From the cell containing the given text, extract its center point as (X, Y) coordinate. 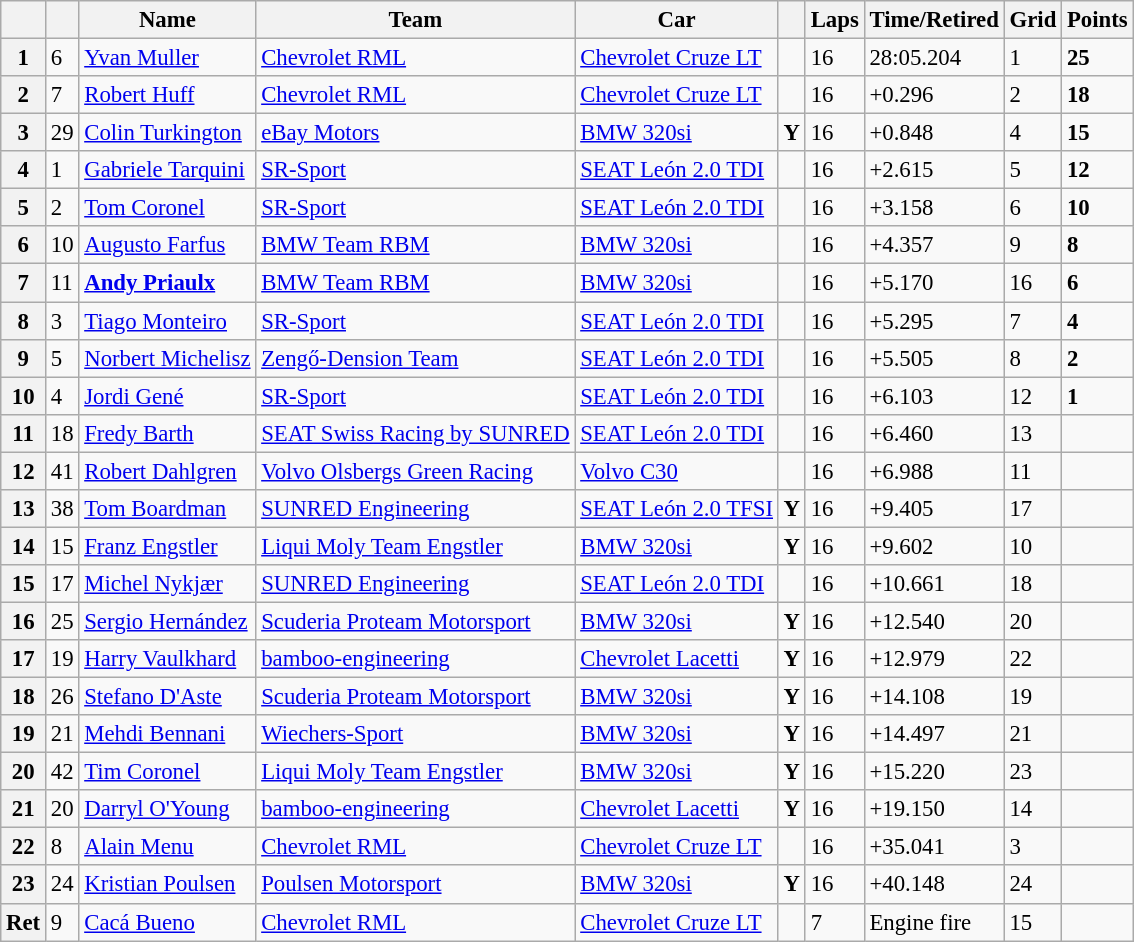
+6.988 (934, 471)
+40.148 (934, 885)
SEAT Swiss Racing by SUNRED (416, 433)
+9.602 (934, 546)
Jordi Gené (168, 396)
+12.979 (934, 659)
+10.661 (934, 584)
Alain Menu (168, 847)
+5.170 (934, 283)
Andy Priaulx (168, 283)
+3.158 (934, 208)
+5.295 (934, 321)
+0.296 (934, 95)
Norbert Michelisz (168, 358)
+12.540 (934, 621)
28:05.204 (934, 58)
+35.041 (934, 847)
+6.460 (934, 433)
+15.220 (934, 772)
Michel Nykjær (168, 584)
SEAT León 2.0 TFSI (676, 509)
Poulsen Motorsport (416, 885)
Wiechers-Sport (416, 734)
+14.108 (934, 697)
Name (168, 20)
+4.357 (934, 245)
Car (676, 20)
Tom Coronel (168, 208)
+14.497 (934, 734)
Volvo C30 (676, 471)
Tim Coronel (168, 772)
Engine fire (934, 922)
+0.848 (934, 133)
Fredy Barth (168, 433)
29 (62, 133)
Gabriele Tarquini (168, 170)
Volvo Olsbergs Green Racing (416, 471)
41 (62, 471)
38 (62, 509)
+9.405 (934, 509)
Mehdi Bennani (168, 734)
Points (1098, 20)
Yvan Muller (168, 58)
Kristian Poulsen (168, 885)
Darryl O'Young (168, 809)
Franz Engstler (168, 546)
+5.505 (934, 358)
26 (62, 697)
Team (416, 20)
+6.103 (934, 396)
eBay Motors (416, 133)
Laps (834, 20)
Robert Huff (168, 95)
Sergio Hernández (168, 621)
Robert Dahlgren (168, 471)
Ret (24, 922)
Time/Retired (934, 20)
Harry Vaulkhard (168, 659)
Grid (1032, 20)
Tiago Monteiro (168, 321)
+19.150 (934, 809)
Tom Boardman (168, 509)
+2.615 (934, 170)
42 (62, 772)
Colin Turkington (168, 133)
Zengő-Dension Team (416, 358)
Cacá Bueno (168, 922)
Augusto Farfus (168, 245)
Stefano D'Aste (168, 697)
